Search for the cell housing the specified text and yield its (x, y) center coordinate. 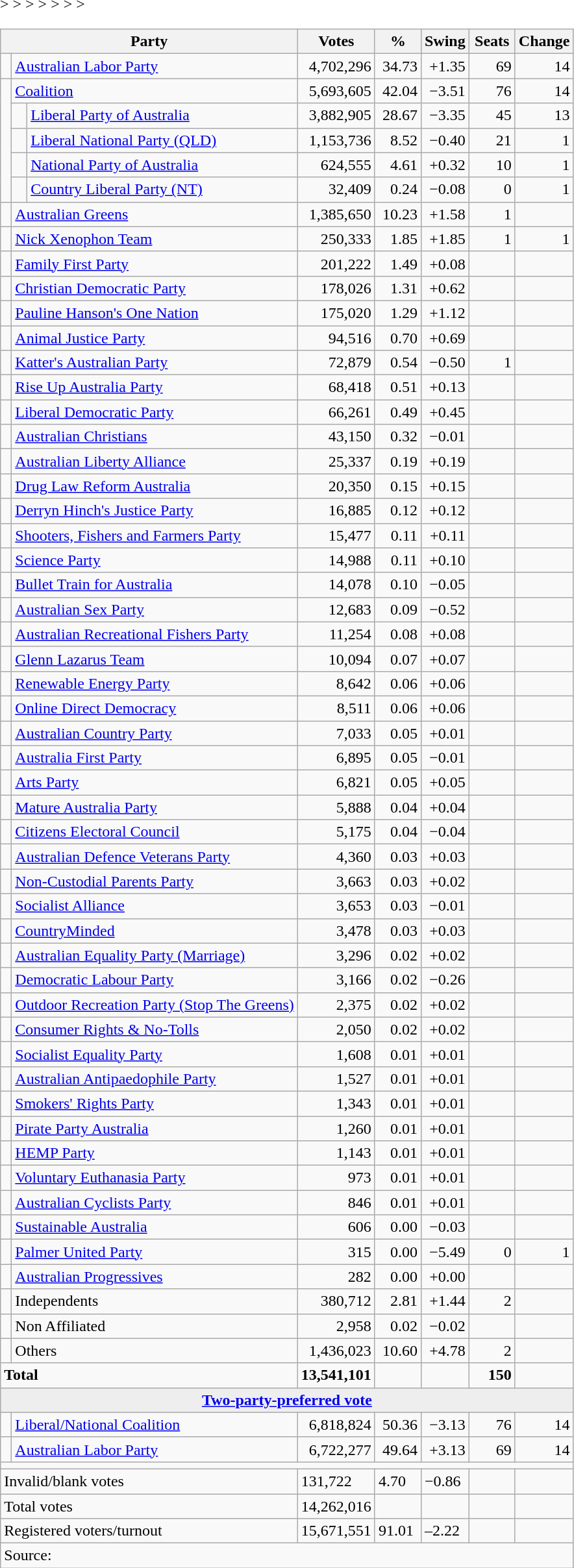
Online Direct Democracy (155, 708)
973 (336, 1178)
−3.51 (445, 91)
Pirate Party Australia (155, 1129)
624,555 (336, 165)
150 (492, 1375)
1,385,650 (336, 214)
0.15 (397, 486)
+0.13 (445, 387)
Australian Country Party (155, 733)
72,879 (336, 363)
2,375 (336, 1005)
Total (149, 1375)
66,261 (336, 412)
Mature Australia Party (155, 807)
National Party of Australia (162, 165)
−0.05 (445, 585)
43,150 (336, 437)
8,511 (336, 708)
Registered voters/turnout (149, 1531)
606 (336, 1227)
380,712 (336, 1301)
0.49 (397, 412)
Animal Justice Party (155, 338)
−0.26 (445, 980)
6,821 (336, 783)
250,333 (336, 239)
Liberal Democratic Party (155, 412)
Australian Recreational Fishers Party (155, 634)
14,078 (336, 585)
45 (492, 116)
2.81 (397, 1301)
Seats (492, 42)
Non Affiliated (155, 1326)
68,418 (336, 387)
91.01 (397, 1531)
−0.86 (445, 1481)
Invalid/blank votes (149, 1481)
−5.49 (445, 1252)
+0.05 (445, 783)
Australian Antipaedophile Party (155, 1079)
Liberal National Party (QLD) (162, 140)
11,254 (336, 634)
2,958 (336, 1326)
+1.44 (445, 1301)
14,988 (336, 560)
+0.04 (445, 807)
0.12 (397, 511)
Country Liberal Party (NT) (162, 190)
Liberal/National Coalition (155, 1425)
131,722 (336, 1481)
+0.10 (445, 560)
34.73 (397, 66)
15,671,551 (336, 1531)
3,882,905 (336, 116)
Change (544, 42)
4,360 (336, 857)
1.85 (397, 239)
–2.22 (445, 1531)
3,663 (336, 881)
10.23 (397, 214)
Non-Custodial Parents Party (155, 881)
Independents (155, 1301)
0.24 (397, 190)
+1.12 (445, 313)
−0.52 (445, 609)
49.64 (397, 1449)
CountryMinded (155, 931)
3,478 (336, 931)
Bullet Train for Australia (155, 585)
+3.13 (445, 1449)
7,033 (336, 733)
10 (492, 165)
4.61 (397, 165)
1,436,023 (336, 1351)
0.09 (397, 609)
Pauline Hanson's One Nation (155, 313)
+0.19 (445, 461)
Australian Sex Party (155, 609)
Australia First Party (155, 758)
+0.15 (445, 486)
Glenn Lazarus Team (155, 659)
0.54 (397, 363)
3,653 (336, 906)
1.29 (397, 313)
0.19 (397, 461)
Others (155, 1351)
12,683 (336, 609)
178,026 (336, 288)
Outdoor Recreation Party (Stop The Greens) (155, 1005)
Katter's Australian Party (155, 363)
175,020 (336, 313)
1,343 (336, 1103)
Citizens Electoral Council (155, 832)
3,166 (336, 980)
% (397, 42)
+0.07 (445, 659)
+1.58 (445, 214)
+1.85 (445, 239)
Australian Christians (155, 437)
Swing (445, 42)
4.70 (397, 1481)
+0.32 (445, 165)
5,888 (336, 807)
Palmer United Party (155, 1252)
−0.50 (445, 363)
Rise Up Australia Party (155, 387)
4,702,296 (336, 66)
Consumer Rights & No-Tolls (155, 1029)
315 (336, 1252)
Voluntary Euthanasia Party (155, 1178)
Party (149, 42)
28.67 (397, 116)
0.10 (397, 585)
16,885 (336, 511)
Source: (287, 1556)
+0.12 (445, 511)
Socialist Alliance (155, 906)
Sustainable Australia (155, 1227)
Science Party (155, 560)
5,175 (336, 832)
8.52 (397, 140)
Renewable Energy Party (155, 683)
−0.03 (445, 1227)
1.49 (397, 263)
Drug Law Reform Australia (155, 486)
0.32 (397, 437)
Votes (336, 42)
Derryn Hinch's Justice Party (155, 511)
Australian Equality Party (Marriage) (155, 955)
HEMP Party (155, 1153)
50.36 (397, 1425)
−0.04 (445, 832)
846 (336, 1203)
13 (544, 116)
1,143 (336, 1153)
−3.13 (445, 1425)
1,527 (336, 1079)
94,516 (336, 338)
Australian Progressives (155, 1277)
10,094 (336, 659)
+0.69 (445, 338)
+1.35 (445, 66)
282 (336, 1277)
Australian Defence Veterans Party (155, 857)
−0.08 (445, 190)
Australian Cyclists Party (155, 1203)
Total votes (149, 1506)
+0.62 (445, 288)
+0.00 (445, 1277)
20,350 (336, 486)
1,608 (336, 1054)
8,642 (336, 683)
5,693,605 (336, 91)
201,222 (336, 263)
6,895 (336, 758)
2,050 (336, 1029)
+0.45 (445, 412)
6,818,824 (336, 1425)
32,409 (336, 190)
Coalition (155, 91)
0.51 (397, 387)
+0.11 (445, 535)
Smokers' Rights Party (155, 1103)
−0.02 (445, 1326)
Christian Democratic Party (155, 288)
15,477 (336, 535)
Australian Liberty Alliance (155, 461)
−3.35 (445, 116)
Nick Xenophon Team (155, 239)
13,541,101 (336, 1375)
−0.40 (445, 140)
0.07 (397, 659)
3,296 (336, 955)
Family First Party (155, 263)
Liberal Party of Australia (162, 116)
25,337 (336, 461)
42.04 (397, 91)
Two-party-preferred vote (287, 1400)
1.31 (397, 288)
0.08 (397, 634)
Australian Greens (155, 214)
10.60 (397, 1351)
1,153,736 (336, 140)
Socialist Equality Party (155, 1054)
Democratic Labour Party (155, 980)
+4.78 (445, 1351)
Shooters, Fishers and Farmers Party (155, 535)
1,260 (336, 1129)
14,262,016 (336, 1506)
6,722,277 (336, 1449)
21 (492, 140)
Arts Party (155, 783)
0.70 (397, 338)
